Provide the [x, y] coordinate of the cell's center where the given text is located.  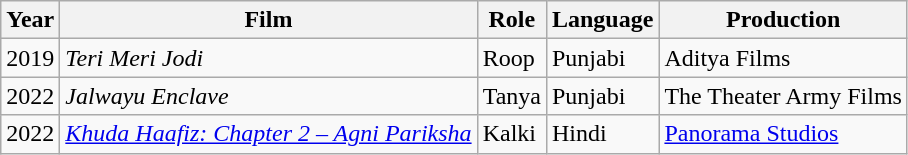
Film [268, 20]
2019 [30, 58]
Tanya [512, 96]
Role [512, 20]
Jalwayu Enclave [268, 96]
The Theater Army Films [784, 96]
Teri Meri Jodi [268, 58]
Hindi [602, 134]
Roop [512, 58]
Aditya Films [784, 58]
Language [602, 20]
Year [30, 20]
Production [784, 20]
Panorama Studios [784, 134]
Khuda Haafiz: Chapter 2 – Agni Pariksha [268, 134]
Kalki [512, 134]
